Detect which cell encompasses the target text, then output its [X, Y] center coordinate. 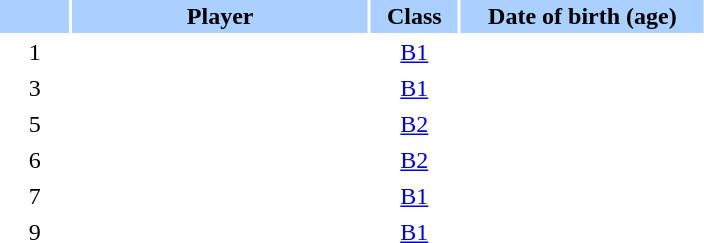
Class [414, 16]
5 [34, 124]
7 [34, 196]
6 [34, 160]
Player [220, 16]
Date of birth (age) [582, 16]
1 [34, 52]
3 [34, 88]
